For the text-containing cell, return its midpoint in [x, y] coordinate format. 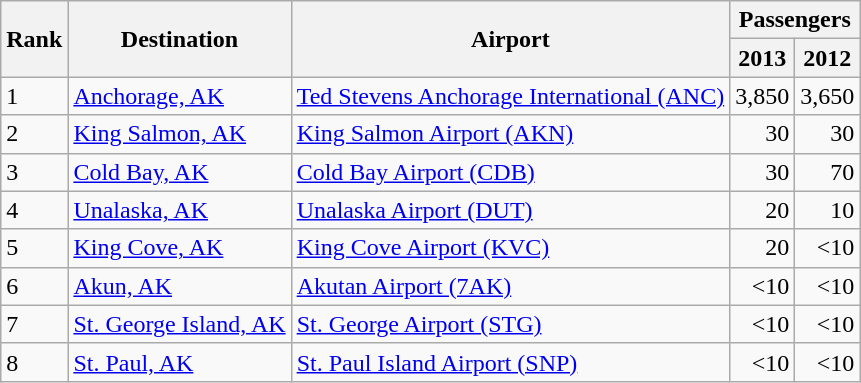
10 [828, 210]
2012 [828, 58]
Akun, AK [180, 286]
Unalaska, AK [180, 210]
Akutan Airport (7AK) [510, 286]
King Cove Airport (KVC) [510, 248]
Passengers [795, 20]
5 [34, 248]
St. Paul Island Airport (SNP) [510, 362]
Cold Bay Airport (CDB) [510, 172]
King Salmon, AK [180, 134]
1 [34, 96]
7 [34, 324]
King Salmon Airport (AKN) [510, 134]
St. George Airport (STG) [510, 324]
3,850 [762, 96]
Anchorage, AK [180, 96]
2 [34, 134]
King Cove, AK [180, 248]
Unalaska Airport (DUT) [510, 210]
70 [828, 172]
St. George Island, AK [180, 324]
Airport [510, 39]
6 [34, 286]
3,650 [828, 96]
4 [34, 210]
2013 [762, 58]
3 [34, 172]
8 [34, 362]
Rank [34, 39]
St. Paul, AK [180, 362]
Destination [180, 39]
Cold Bay, AK [180, 172]
Ted Stevens Anchorage International (ANC) [510, 96]
